From the cell containing the given text, extract its center point as [x, y] coordinate. 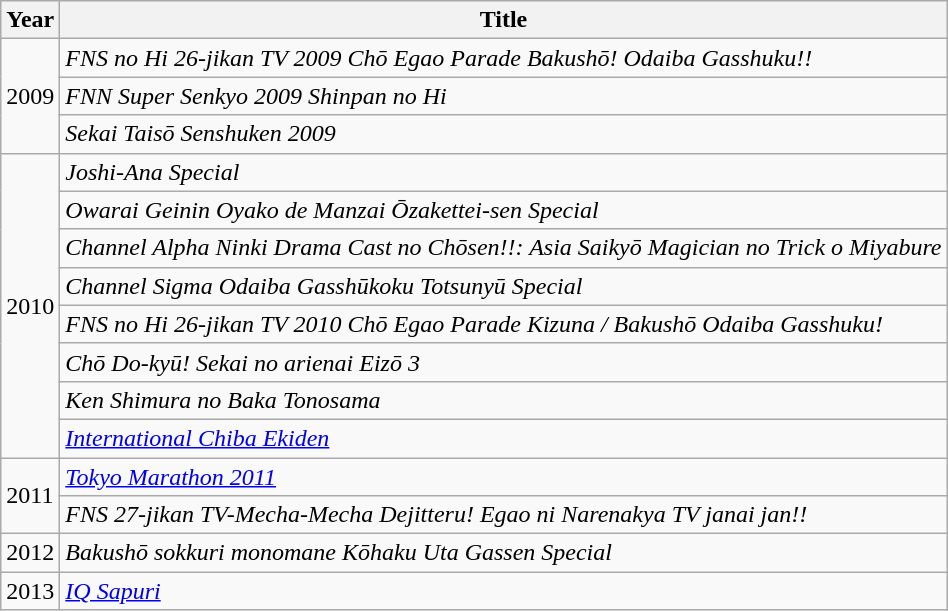
IQ Sapuri [504, 591]
Joshi-Ana Special [504, 172]
Sekai Taisō Senshuken 2009 [504, 134]
Channel Sigma Odaiba Gasshūkoku Totsunyū Special [504, 286]
2011 [30, 496]
2009 [30, 96]
2010 [30, 305]
FNS no Hi 26-jikan TV 2009 Chō Egao Parade Bakushō! Odaiba Gasshuku!! [504, 58]
Owarai Geinin Oyako de Manzai Ōzakettei-sen Special [504, 210]
Chō Do-kyū! Sekai no arienai Eizō 3 [504, 362]
FNN Super Senkyo 2009 Shinpan no Hi [504, 96]
Title [504, 20]
International Chiba Ekiden [504, 438]
Channel Alpha Ninki Drama Cast no Chōsen!!: Asia Saikyō Magician no Trick o Miyabure [504, 248]
Tokyo Marathon 2011 [504, 477]
FNS no Hi 26-jikan TV 2010 Chō Egao Parade Kizuna / Bakushō Odaiba Gasshuku! [504, 324]
FNS 27-jikan TV-Mecha-Mecha Dejitteru! Egao ni Narenakya TV janai jan!! [504, 515]
Year [30, 20]
Bakushō sokkuri monomane Kōhaku Uta Gassen Special [504, 553]
Ken Shimura no Baka Tonosama [504, 400]
2012 [30, 553]
2013 [30, 591]
